From the cell containing the given text, extract its center point as (x, y) coordinate. 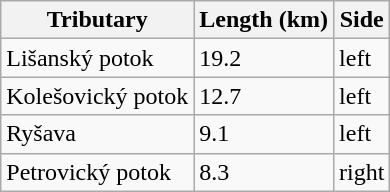
Petrovický potok (98, 172)
9.1 (264, 134)
Kolešovický potok (98, 96)
19.2 (264, 58)
Ryšava (98, 134)
Lišanský potok (98, 58)
12.7 (264, 96)
Tributary (98, 20)
8.3 (264, 172)
Length (km) (264, 20)
Side (362, 20)
right (362, 172)
